Provide the (x, y) coordinate of the cell's center where the given text is located.  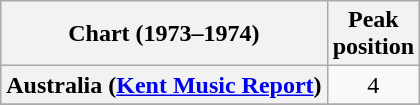
Peakposition (373, 34)
4 (373, 85)
Australia (Kent Music Report) (164, 85)
Chart (1973–1974) (164, 34)
